Pinpoint the cell where the given text exists, returning its (X, Y) midpoint coordinate. 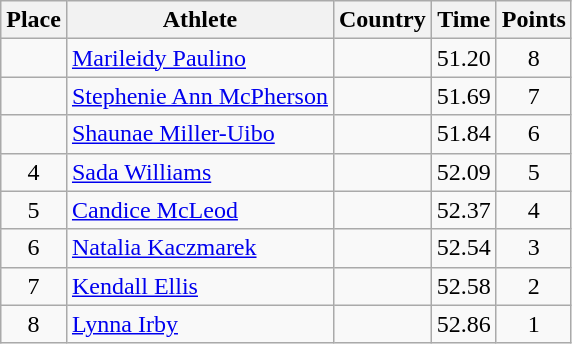
Natalia Kaczmarek (200, 248)
Candice McLeod (200, 210)
52.86 (464, 324)
52.54 (464, 248)
Athlete (200, 20)
Points (534, 20)
Stephenie Ann McPherson (200, 96)
52.37 (464, 210)
Sada Williams (200, 172)
Marileidy Paulino (200, 58)
1 (534, 324)
Place (34, 20)
Kendall Ellis (200, 286)
Shaunae Miller-Uibo (200, 134)
Time (464, 20)
51.84 (464, 134)
Country (382, 20)
51.20 (464, 58)
2 (534, 286)
Lynna Irby (200, 324)
3 (534, 248)
52.09 (464, 172)
52.58 (464, 286)
51.69 (464, 96)
